Output the [x, y] coordinate of the center of the cell containing the given text.  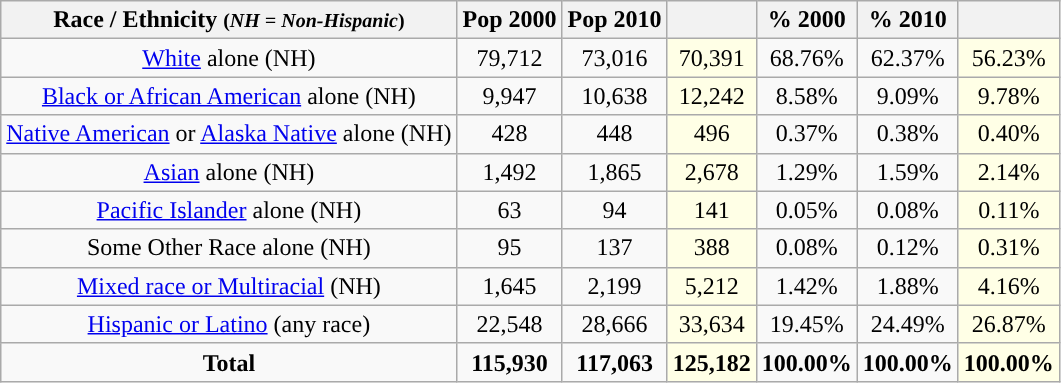
2.14% [1008, 172]
1,645 [510, 286]
8.58% [806, 96]
10,638 [614, 96]
Native American or Alaska Native alone (NH) [229, 134]
12,242 [712, 96]
0.05% [806, 210]
Pop 2000 [510, 20]
1.88% [908, 286]
26.87% [1008, 324]
28,666 [614, 324]
Mixed race or Multiracial (NH) [229, 286]
1,492 [510, 172]
448 [614, 134]
0.37% [806, 134]
388 [712, 248]
33,634 [712, 324]
0.40% [1008, 134]
Hispanic or Latino (any race) [229, 324]
4.16% [1008, 286]
9.09% [908, 96]
% 2010 [908, 20]
56.23% [1008, 58]
496 [712, 134]
Black or African American alone (NH) [229, 96]
115,930 [510, 362]
73,016 [614, 58]
0.31% [1008, 248]
1.59% [908, 172]
94 [614, 210]
2,199 [614, 286]
428 [510, 134]
79,712 [510, 58]
White alone (NH) [229, 58]
Race / Ethnicity (NH = Non-Hispanic) [229, 20]
0.12% [908, 248]
0.11% [1008, 210]
70,391 [712, 58]
95 [510, 248]
Asian alone (NH) [229, 172]
5,212 [712, 286]
24.49% [908, 324]
2,678 [712, 172]
1.42% [806, 286]
117,063 [614, 362]
68.76% [806, 58]
62.37% [908, 58]
1,865 [614, 172]
141 [712, 210]
0.38% [908, 134]
9,947 [510, 96]
% 2000 [806, 20]
9.78% [1008, 96]
Pacific Islander alone (NH) [229, 210]
63 [510, 210]
Pop 2010 [614, 20]
137 [614, 248]
19.45% [806, 324]
Total [229, 362]
1.29% [806, 172]
125,182 [712, 362]
22,548 [510, 324]
Some Other Race alone (NH) [229, 248]
